Find where the given text appears and provide that cell's center as [X, Y] coordinate. 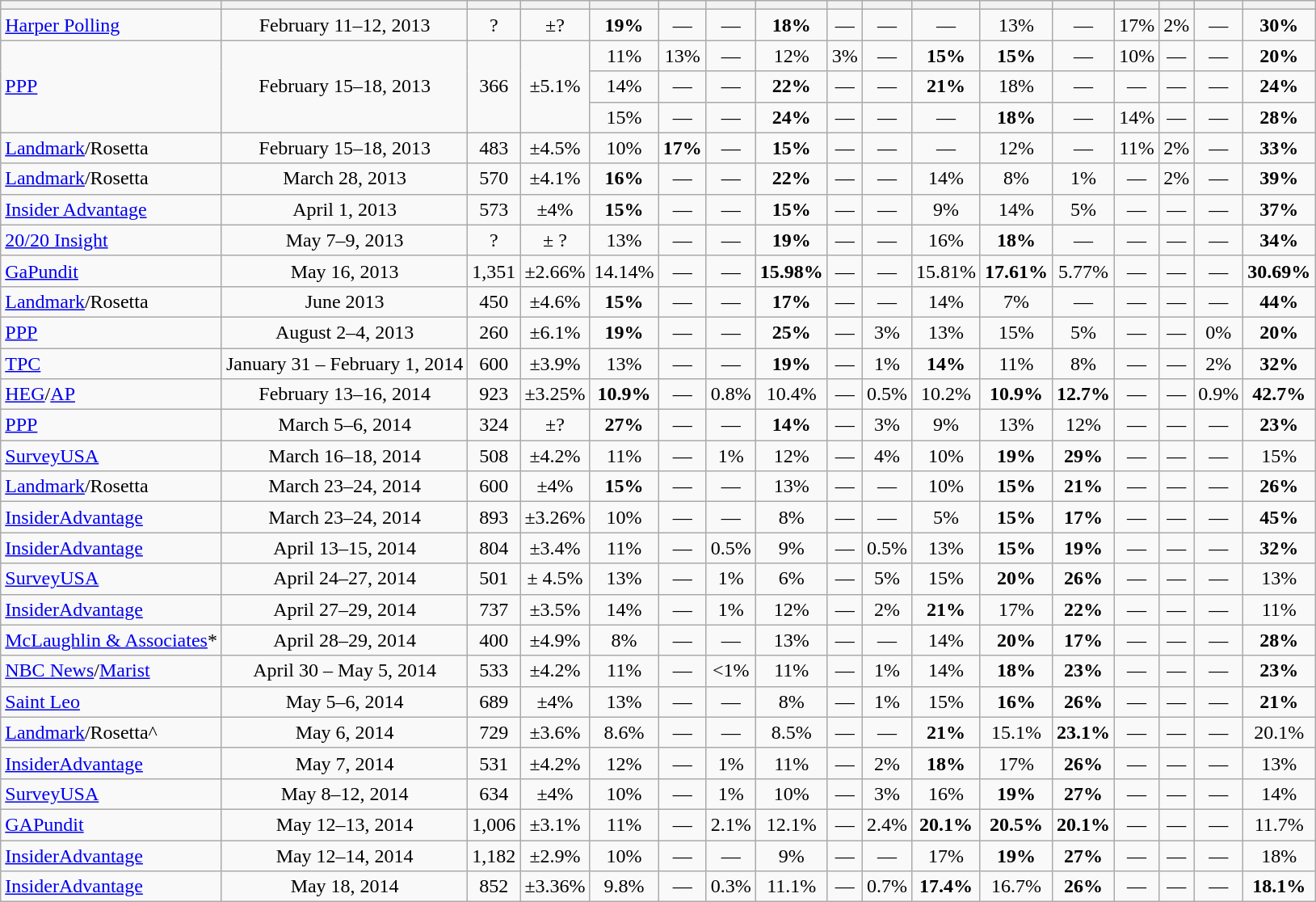
±4.5% [555, 148]
HEG/AP [111, 394]
0% [1218, 332]
20/20 Insight [111, 240]
9.8% [624, 887]
April 24–27, 2014 [344, 579]
±3.4% [555, 548]
10.2% [945, 394]
April 27–29, 2014 [344, 609]
±3.26% [555, 517]
May 5–6, 2014 [344, 702]
June 2013 [344, 301]
12.1% [792, 824]
1,006 [494, 824]
508 [494, 456]
±5.1% [555, 86]
0.3% [730, 887]
May 7, 2014 [344, 763]
689 [494, 702]
23.1% [1084, 732]
February 13–16, 2014 [344, 394]
39% [1280, 179]
±4.9% [555, 640]
15.1% [1016, 732]
501 [494, 579]
March 28, 2013 [344, 179]
± ? [555, 240]
±3.1% [555, 824]
531 [494, 763]
12.7% [1084, 394]
15.81% [945, 271]
TPC [111, 363]
729 [494, 732]
923 [494, 394]
April 30 – May 5, 2014 [344, 671]
Saint Leo [111, 702]
16.7% [1016, 887]
February 11–12, 2013 [344, 25]
852 [494, 887]
6% [792, 579]
0.9% [1218, 394]
McLaughlin & Associates* [111, 640]
804 [494, 548]
450 [494, 301]
260 [494, 332]
January 31 – February 1, 2014 [344, 363]
±3.6% [555, 732]
May 16, 2013 [344, 271]
483 [494, 148]
April 1, 2013 [344, 209]
15.98% [792, 271]
533 [494, 671]
±6.1% [555, 332]
1,351 [494, 271]
April 13–15, 2014 [344, 548]
Landmark/Rosetta^ [111, 732]
34% [1280, 240]
±3.9% [555, 363]
737 [494, 609]
±2.9% [555, 856]
±4.6% [555, 301]
GAPundit [111, 824]
GaPundit [111, 271]
573 [494, 209]
44% [1280, 301]
7% [1016, 301]
May 12–14, 2014 [344, 856]
April 28–29, 2014 [344, 640]
±3.25% [555, 394]
25% [792, 332]
May 7–9, 2013 [344, 240]
29% [1084, 456]
May 8–12, 2014 [344, 794]
17.61% [1016, 271]
37% [1280, 209]
634 [494, 794]
11.1% [792, 887]
11.7% [1280, 824]
0.7% [887, 887]
45% [1280, 517]
±2.66% [555, 271]
570 [494, 179]
893 [494, 517]
14.14% [624, 271]
0.8% [730, 394]
<1% [730, 671]
March 16–18, 2014 [344, 456]
2.4% [887, 824]
18.1% [1280, 887]
4% [887, 456]
42.7% [1280, 394]
May 18, 2014 [344, 887]
NBC News/Marist [111, 671]
366 [494, 86]
May 6, 2014 [344, 732]
8.6% [624, 732]
1,182 [494, 856]
±4.1% [555, 179]
8.5% [792, 732]
May 12–13, 2014 [344, 824]
30% [1280, 25]
± 4.5% [555, 579]
324 [494, 425]
Insider Advantage [111, 209]
Harper Polling [111, 25]
400 [494, 640]
±3.5% [555, 609]
20.5% [1016, 824]
August 2–4, 2013 [344, 332]
17.4% [945, 887]
10.4% [792, 394]
30.69% [1280, 271]
33% [1280, 148]
March 5–6, 2014 [344, 425]
5.77% [1084, 271]
2.1% [730, 824]
±3.36% [555, 887]
